Identify which cell holds the provided text, then report its [X, Y] central coordinate. 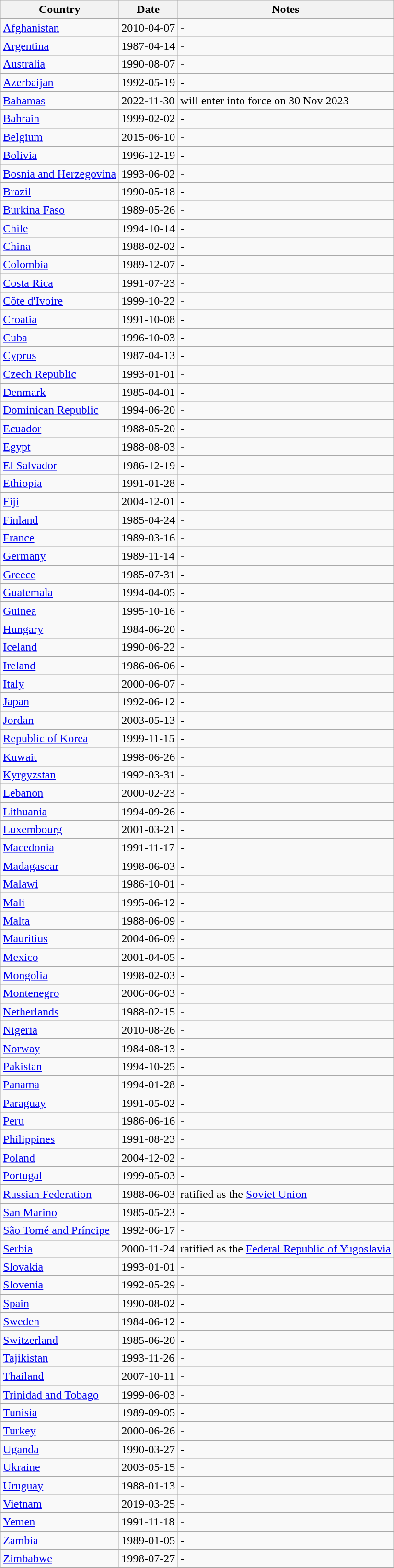
1986-06-16 [149, 1121]
1987-04-13 [149, 356]
1994-10-14 [149, 228]
1985-06-20 [149, 1340]
Norway [59, 1048]
2004-12-02 [149, 1158]
Finland [59, 519]
1984-06-20 [149, 629]
Switzerland [59, 1340]
2004-06-09 [149, 939]
Spain [59, 1303]
1991-11-17 [149, 848]
Luxembourg [59, 830]
Australia [59, 64]
Lebanon [59, 793]
2003-05-13 [149, 720]
Date [149, 10]
2015-06-10 [149, 137]
Portugal [59, 1176]
Slovenia [59, 1285]
Nigeria [59, 1030]
1985-05-23 [149, 1212]
2000-06-26 [149, 1431]
Yemen [59, 1522]
Jordan [59, 720]
Guatemala [59, 593]
2010-08-26 [149, 1030]
1999-02-02 [149, 119]
1986-12-19 [149, 465]
1990-06-22 [149, 647]
Côte d'Ivoire [59, 301]
Fiji [59, 501]
Mongolia [59, 975]
2000-06-07 [149, 684]
Zimbabwe [59, 1558]
Panama [59, 1084]
1987-04-14 [149, 46]
Peru [59, 1121]
Ireland [59, 666]
Vietnam [59, 1504]
1993-06-02 [149, 173]
Republic of Korea [59, 738]
Country [59, 10]
Montenegro [59, 993]
Mexico [59, 957]
Belgium [59, 137]
1994-04-05 [149, 593]
1999-05-03 [149, 1176]
1989-09-05 [149, 1413]
ratified as the Soviet Union [286, 1194]
Turkey [59, 1431]
Macedonia [59, 848]
1989-01-05 [149, 1540]
Notes [286, 10]
1988-01-13 [149, 1486]
Poland [59, 1158]
2003-05-15 [149, 1467]
Burkina Faso [59, 210]
1985-04-24 [149, 519]
Azerbaijan [59, 82]
Bahamas [59, 101]
2007-10-11 [149, 1376]
1994-10-25 [149, 1066]
1992-06-12 [149, 702]
Lithuania [59, 812]
1998-06-26 [149, 756]
Mali [59, 902]
Madagascar [59, 866]
1991-05-02 [149, 1103]
Germany [59, 556]
Russian Federation [59, 1194]
Pakistan [59, 1066]
1991-07-23 [149, 283]
Kyrgyzstan [59, 775]
1989-11-14 [149, 556]
Japan [59, 702]
Czech Republic [59, 374]
Uruguay [59, 1486]
Croatia [59, 319]
1988-02-02 [149, 247]
1990-08-07 [149, 64]
1994-01-28 [149, 1084]
Dominican Republic [59, 410]
1999-11-15 [149, 738]
2006-06-03 [149, 993]
Ecuador [59, 429]
Thailand [59, 1376]
1991-11-18 [149, 1522]
2010-04-07 [149, 28]
1996-10-03 [149, 338]
1989-05-26 [149, 210]
Bosnia and Herzegovina [59, 173]
1999-10-22 [149, 301]
1994-09-26 [149, 812]
Malawi [59, 884]
Argentina [59, 46]
Trinidad and Tobago [59, 1395]
ratified as the Federal Republic of Yugoslavia [286, 1249]
1985-04-01 [149, 392]
Cuba [59, 338]
2001-04-05 [149, 957]
Chile [59, 228]
1988-05-20 [149, 429]
Bolivia [59, 155]
1984-06-12 [149, 1321]
Afghanistan [59, 28]
2000-02-23 [149, 793]
Tunisia [59, 1413]
Brazil [59, 192]
Paraguay [59, 1103]
1992-05-29 [149, 1285]
1990-03-27 [149, 1449]
Mauritius [59, 939]
Guinea [59, 611]
São Tomé and Príncipe [59, 1230]
1988-06-09 [149, 921]
1998-07-27 [149, 1558]
Serbia [59, 1249]
2004-12-01 [149, 501]
Greece [59, 575]
1989-12-07 [149, 265]
1996-12-19 [149, 155]
1995-10-16 [149, 611]
1988-08-03 [149, 447]
Slovakia [59, 1267]
1985-07-31 [149, 575]
1999-06-03 [149, 1395]
1992-03-31 [149, 775]
1988-02-15 [149, 1012]
1984-08-13 [149, 1048]
1986-06-06 [149, 666]
Sweden [59, 1321]
Ukraine [59, 1467]
Philippines [59, 1139]
1989-03-16 [149, 538]
Tajikistan [59, 1358]
San Marino [59, 1212]
1991-01-28 [149, 483]
1986-10-01 [149, 884]
1995-06-12 [149, 902]
Zambia [59, 1540]
Egypt [59, 447]
Ethiopia [59, 483]
Malta [59, 921]
Bahrain [59, 119]
Denmark [59, 392]
1992-06-17 [149, 1230]
1990-08-02 [149, 1303]
1991-08-23 [149, 1139]
Uganda [59, 1449]
2001-03-21 [149, 830]
Italy [59, 684]
Cyprus [59, 356]
Netherlands [59, 1012]
will enter into force on 30 Nov 2023 [286, 101]
Hungary [59, 629]
1991-10-08 [149, 319]
Colombia [59, 265]
Costa Rica [59, 283]
1994-06-20 [149, 410]
2000-11-24 [149, 1249]
1998-06-03 [149, 866]
2022-11-30 [149, 101]
El Salvador [59, 465]
1992-05-19 [149, 82]
France [59, 538]
Kuwait [59, 756]
1990-05-18 [149, 192]
1988-06-03 [149, 1194]
2019-03-25 [149, 1504]
Iceland [59, 647]
1993-11-26 [149, 1358]
China [59, 247]
1998-02-03 [149, 975]
